Locate the cell with the specified text and output its [X, Y] center coordinate. 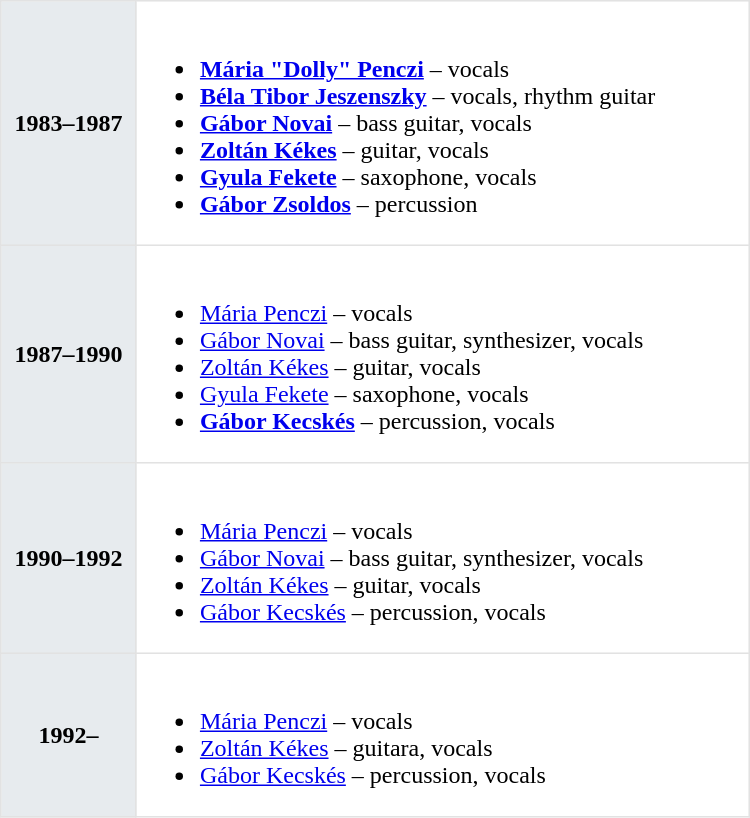
1983–1987 [68, 123]
1990–1992 [68, 558]
1992– [68, 735]
Mária Penczi – vocalsZoltán Kékes – guitara, vocalsGábor Kecskés – percussion, vocals [442, 735]
1987–1990 [68, 354]
Mária Penczi – vocalsGábor Novai – bass guitar, synthesizer, vocalsZoltán Kékes – guitar, vocalsGábor Kecskés – percussion, vocals [442, 558]
